Output the [X, Y] coordinate of the center of the cell containing the given text.  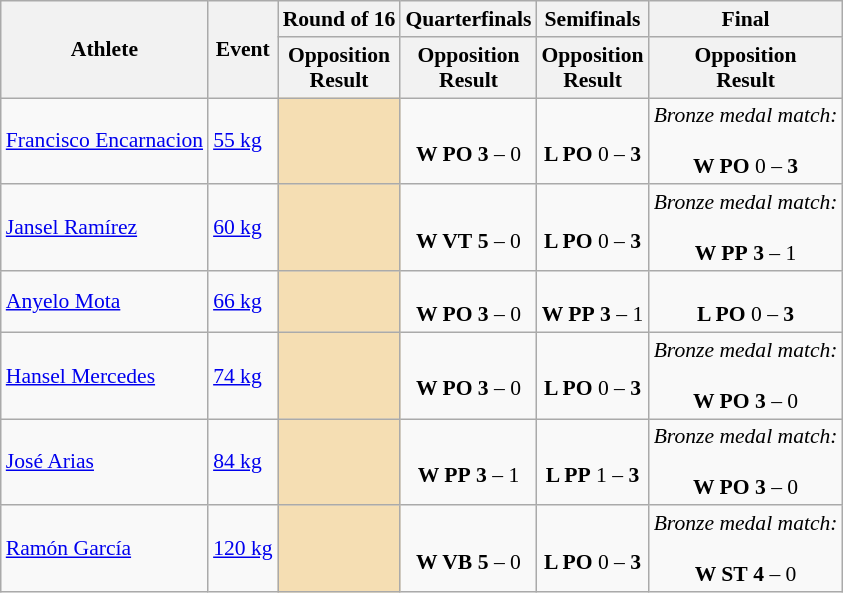
W VT 5 – 0 [468, 228]
Bronze medal match:W ST 4 – 0 [746, 550]
L PP 1 – 3 [592, 462]
Hansel Mercedes [104, 376]
Round of 16 [340, 19]
Final [746, 19]
120 kg [242, 550]
Ramón García [104, 550]
Bronze medal match:W PP 3 – 1 [746, 228]
66 kg [242, 302]
Anyelo Mota [104, 302]
José Arias [104, 462]
60 kg [242, 228]
Francisco Encarnacion [104, 142]
Athlete [104, 50]
Jansel Ramírez [104, 228]
Semifinals [592, 19]
Quarterfinals [468, 19]
74 kg [242, 376]
84 kg [242, 462]
Event [242, 50]
55 kg [242, 142]
W VB 5 – 0 [468, 550]
Bronze medal match:W PO 0 – 3 [746, 142]
